Search for the cell housing the specified text and yield its (X, Y) center coordinate. 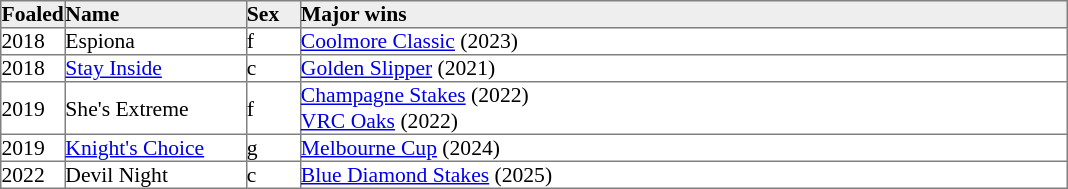
Sex (273, 14)
Devil Night (156, 174)
Melbourne Cup (2024) (683, 148)
Espiona (156, 42)
Champagne Stakes (2022) VRC Oaks (2022) (683, 108)
Knight's Choice (156, 148)
Golden Slipper (2021) (683, 68)
2022 (33, 174)
She's Extreme (156, 108)
g (273, 148)
Major wins (683, 14)
Stay Inside (156, 68)
Coolmore Classic (2023) (683, 42)
Blue Diamond Stakes (2025) (683, 174)
Foaled (33, 14)
Name (156, 14)
